Search for the cell housing the specified text and yield its [x, y] center coordinate. 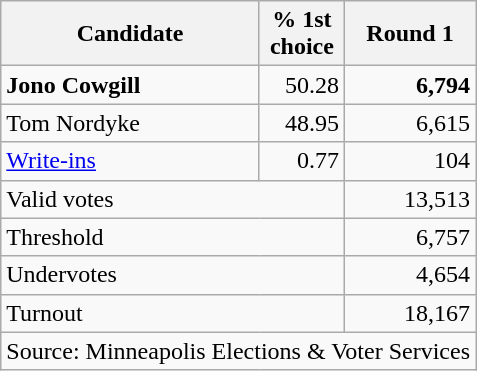
104 [410, 161]
Threshold [173, 237]
6,757 [410, 237]
Round 1 [410, 34]
0.77 [302, 161]
18,167 [410, 313]
Jono Cowgill [130, 85]
Undervotes [173, 275]
Candidate [130, 34]
Valid votes [173, 199]
48.95 [302, 123]
Write-ins [130, 161]
13,513 [410, 199]
50.28 [302, 85]
6,794 [410, 85]
4,654 [410, 275]
6,615 [410, 123]
Turnout [173, 313]
% 1stchoice [302, 34]
Source: Minneapolis Elections & Voter Services [238, 351]
Tom Nordyke [130, 123]
